Identify which cell holds the provided text, then report its [x, y] central coordinate. 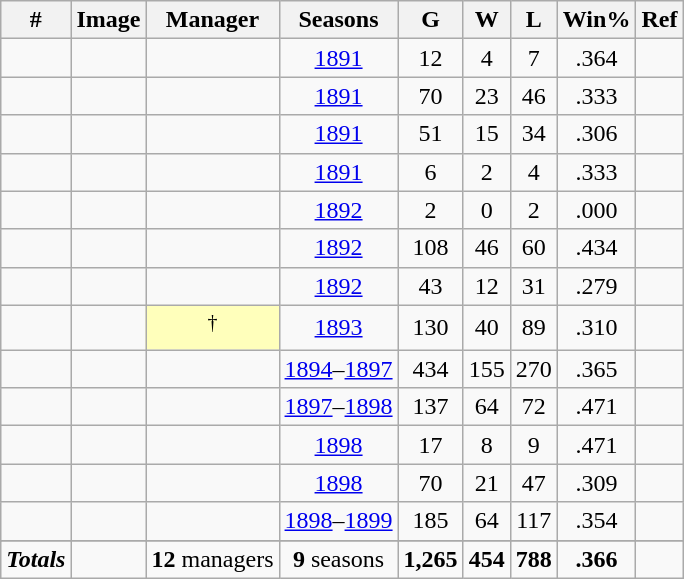
.354 [596, 521]
1898–1899 [338, 521]
72 [534, 407]
117 [534, 521]
# [36, 20]
434 [430, 369]
Ref [660, 20]
† [212, 328]
788 [534, 559]
8 [486, 445]
.306 [596, 134]
.364 [596, 58]
.366 [596, 559]
130 [430, 328]
15 [486, 134]
17 [430, 445]
1,265 [430, 559]
Win% [596, 20]
.434 [596, 248]
9 seasons [338, 559]
185 [430, 521]
W [486, 20]
.000 [596, 210]
12 managers [212, 559]
1897–1898 [338, 407]
Manager [212, 20]
Image [108, 20]
89 [534, 328]
40 [486, 328]
.310 [596, 328]
21 [486, 483]
47 [534, 483]
43 [430, 286]
Seasons [338, 20]
1894–1897 [338, 369]
23 [486, 96]
155 [486, 369]
31 [534, 286]
.309 [596, 483]
.279 [596, 286]
7 [534, 58]
108 [430, 248]
270 [534, 369]
Totals [36, 559]
137 [430, 407]
.365 [596, 369]
1893 [338, 328]
G [430, 20]
454 [486, 559]
L [534, 20]
60 [534, 248]
9 [534, 445]
0 [486, 210]
34 [534, 134]
6 [430, 172]
51 [430, 134]
